Determine the [X, Y] coordinate at the center of the cell enclosing the given text.  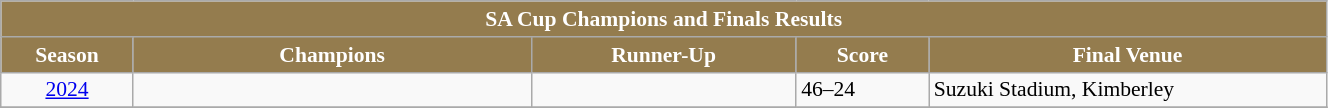
46–24 [862, 90]
SA Cup Champions and Finals Results [664, 19]
Suzuki Stadium, Kimberley [1128, 90]
Score [862, 55]
Runner-Up [664, 55]
Final Venue [1128, 55]
Season [68, 55]
Champions [332, 55]
2024 [68, 90]
